Capture the cell that displays the provided text and extract its (x, y) central coordinate. 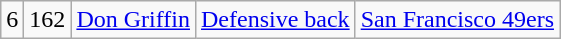
6 (12, 20)
Defensive back (275, 20)
San Francisco 49ers (457, 20)
Don Griffin (134, 20)
162 (48, 20)
